Determine the [x, y] coordinate at the center of the cell enclosing the given text.  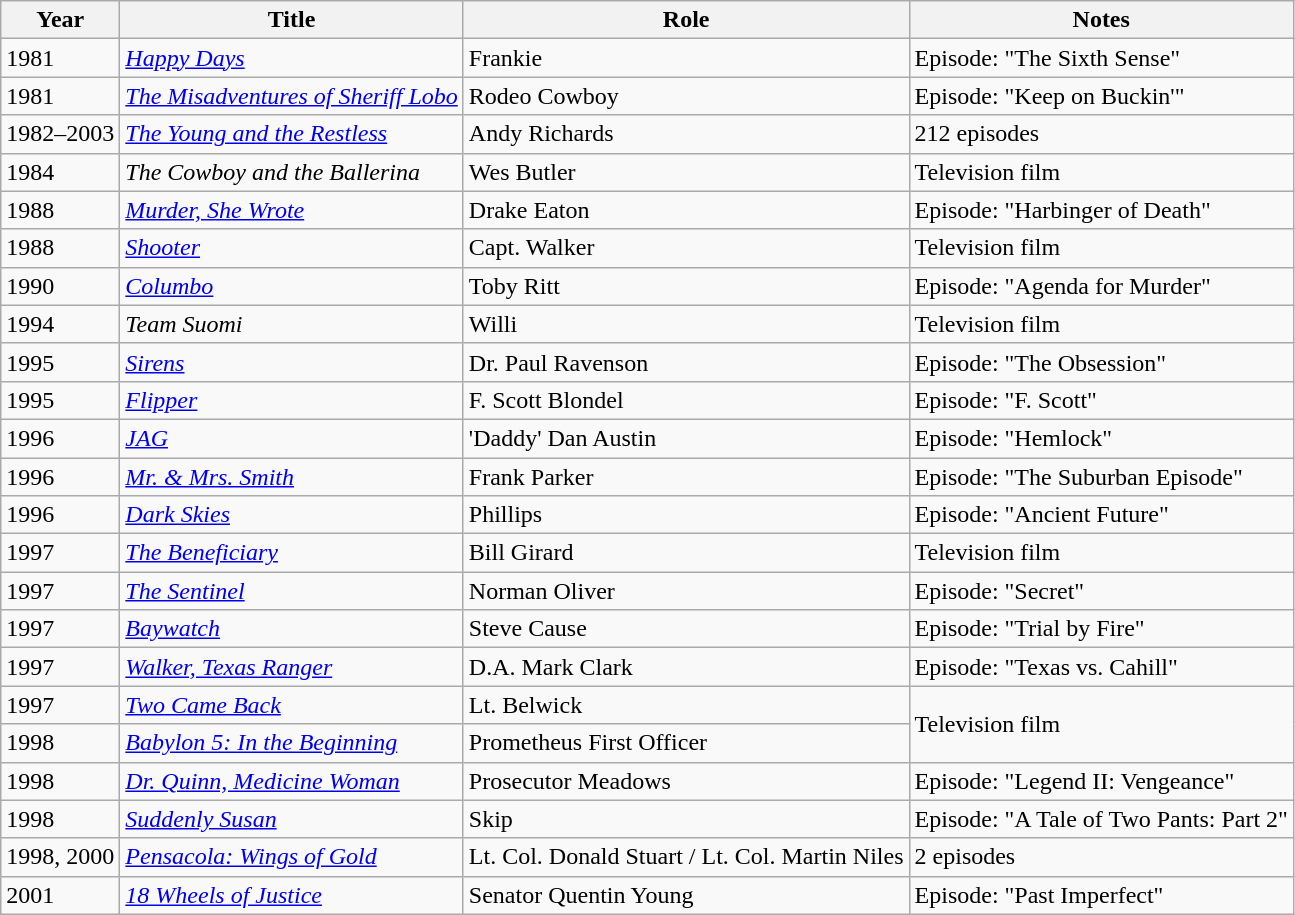
Episode: "Legend II: Vengeance" [1101, 781]
Phillips [686, 515]
Sirens [292, 362]
Steve Cause [686, 629]
Norman Oliver [686, 591]
Frank Parker [686, 477]
Dark Skies [292, 515]
JAG [292, 438]
Prometheus First Officer [686, 743]
Episode: "Secret" [1101, 591]
212 episodes [1101, 134]
'Daddy' Dan Austin [686, 438]
Dr. Paul Ravenson [686, 362]
Episode: "A Tale of Two Pants: Part 2" [1101, 819]
Episode: "Keep on Buckin'" [1101, 96]
1982–2003 [60, 134]
Babylon 5: In the Beginning [292, 743]
Title [292, 20]
Columbo [292, 286]
Two Came Back [292, 705]
1984 [60, 172]
Happy Days [292, 58]
Lt. Col. Donald Stuart / Lt. Col. Martin Niles [686, 857]
Episode: "Ancient Future" [1101, 515]
Rodeo Cowboy [686, 96]
Mr. & Mrs. Smith [292, 477]
1998, 2000 [60, 857]
Baywatch [292, 629]
Capt. Walker [686, 248]
The Beneficiary [292, 553]
Murder, She Wrote [292, 210]
Year [60, 20]
Dr. Quinn, Medicine Woman [292, 781]
The Misadventures of Sheriff Lobo [292, 96]
Episode: "Agenda for Murder" [1101, 286]
Episode: "F. Scott" [1101, 400]
Willi [686, 324]
Shooter [292, 248]
Prosecutor Meadows [686, 781]
2 episodes [1101, 857]
Role [686, 20]
Team Suomi [292, 324]
1990 [60, 286]
2001 [60, 895]
Skip [686, 819]
Flipper [292, 400]
The Sentinel [292, 591]
Notes [1101, 20]
Episode: "The Sixth Sense" [1101, 58]
Episode: "The Suburban Episode" [1101, 477]
Episode: "Trial by Fire" [1101, 629]
F. Scott Blondel [686, 400]
Episode: "The Obsession" [1101, 362]
Senator Quentin Young [686, 895]
Suddenly Susan [292, 819]
The Cowboy and the Ballerina [292, 172]
Pensacola: Wings of Gold [292, 857]
18 Wheels of Justice [292, 895]
Bill Girard [686, 553]
The Young and the Restless [292, 134]
Toby Ritt [686, 286]
Wes Butler [686, 172]
D.A. Mark Clark [686, 667]
1994 [60, 324]
Frankie [686, 58]
Episode: "Hemlock" [1101, 438]
Episode: "Texas vs. Cahill" [1101, 667]
Episode: "Past Imperfect" [1101, 895]
Episode: "Harbinger of Death" [1101, 210]
Walker, Texas Ranger [292, 667]
Lt. Belwick [686, 705]
Drake Eaton [686, 210]
Andy Richards [686, 134]
